Output the (X, Y) coordinate of the center of the cell containing the given text.  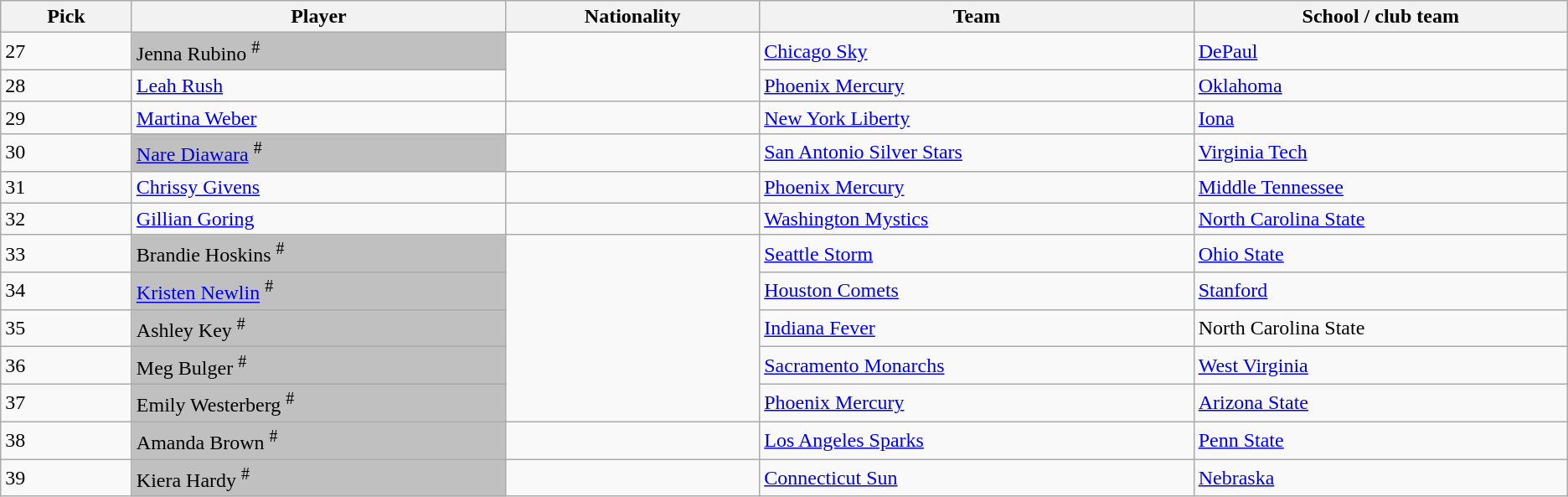
28 (67, 85)
School / club team (1380, 17)
Seattle Storm (977, 253)
Kiera Hardy # (318, 478)
Nare Diawara # (318, 153)
Nebraska (1380, 478)
Virginia Tech (1380, 153)
33 (67, 253)
Amanda Brown # (318, 441)
Martina Weber (318, 117)
Arizona State (1380, 402)
San Antonio Silver Stars (977, 153)
Jenna Rubino # (318, 52)
Nationality (633, 17)
Team (977, 17)
37 (67, 402)
Oklahoma (1380, 85)
Emily Westerberg # (318, 402)
Stanford (1380, 292)
Brandie Hoskins # (318, 253)
29 (67, 117)
Houston Comets (977, 292)
New York Liberty (977, 117)
West Virginia (1380, 365)
Middle Tennessee (1380, 187)
Ohio State (1380, 253)
Player (318, 17)
Chicago Sky (977, 52)
38 (67, 441)
Leah Rush (318, 85)
Sacramento Monarchs (977, 365)
Meg Bulger # (318, 365)
Ashley Key # (318, 329)
27 (67, 52)
Chrissy Givens (318, 187)
Kristen Newlin # (318, 292)
Gillian Goring (318, 219)
39 (67, 478)
DePaul (1380, 52)
34 (67, 292)
31 (67, 187)
30 (67, 153)
Iona (1380, 117)
Pick (67, 17)
36 (67, 365)
Washington Mystics (977, 219)
Indiana Fever (977, 329)
Penn State (1380, 441)
Los Angeles Sparks (977, 441)
Connecticut Sun (977, 478)
32 (67, 219)
35 (67, 329)
